Detect which cell encompasses the target text, then output its [x, y] center coordinate. 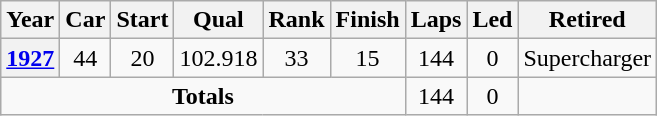
102.918 [218, 58]
Qual [218, 20]
44 [86, 58]
Rank [296, 20]
1927 [30, 58]
Laps [436, 20]
20 [142, 58]
Start [142, 20]
Finish [368, 20]
Car [86, 20]
Totals [203, 96]
Year [30, 20]
15 [368, 58]
Led [492, 20]
Supercharger [588, 58]
33 [296, 58]
Retired [588, 20]
